Locate the cell with the specified text and output its [x, y] center coordinate. 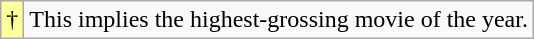
† [12, 20]
This implies the highest-grossing movie of the year. [279, 20]
